Detect which cell encompasses the target text, then output its [x, y] center coordinate. 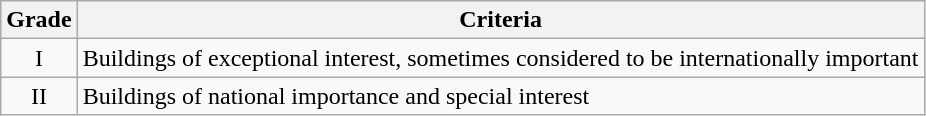
I [39, 58]
Criteria [500, 20]
Buildings of exceptional interest, sometimes considered to be internationally important [500, 58]
Grade [39, 20]
Buildings of national importance and special interest [500, 96]
II [39, 96]
